Return [X, Y] of the center of cell containing provided text 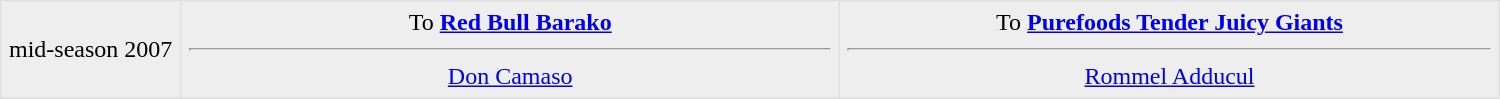
To Red Bull BarakoDon Camaso [510, 50]
mid-season 2007 [91, 50]
To Purefoods Tender Juicy GiantsRommel Adducul [1170, 50]
